Return [x, y] of the center of cell containing provided text 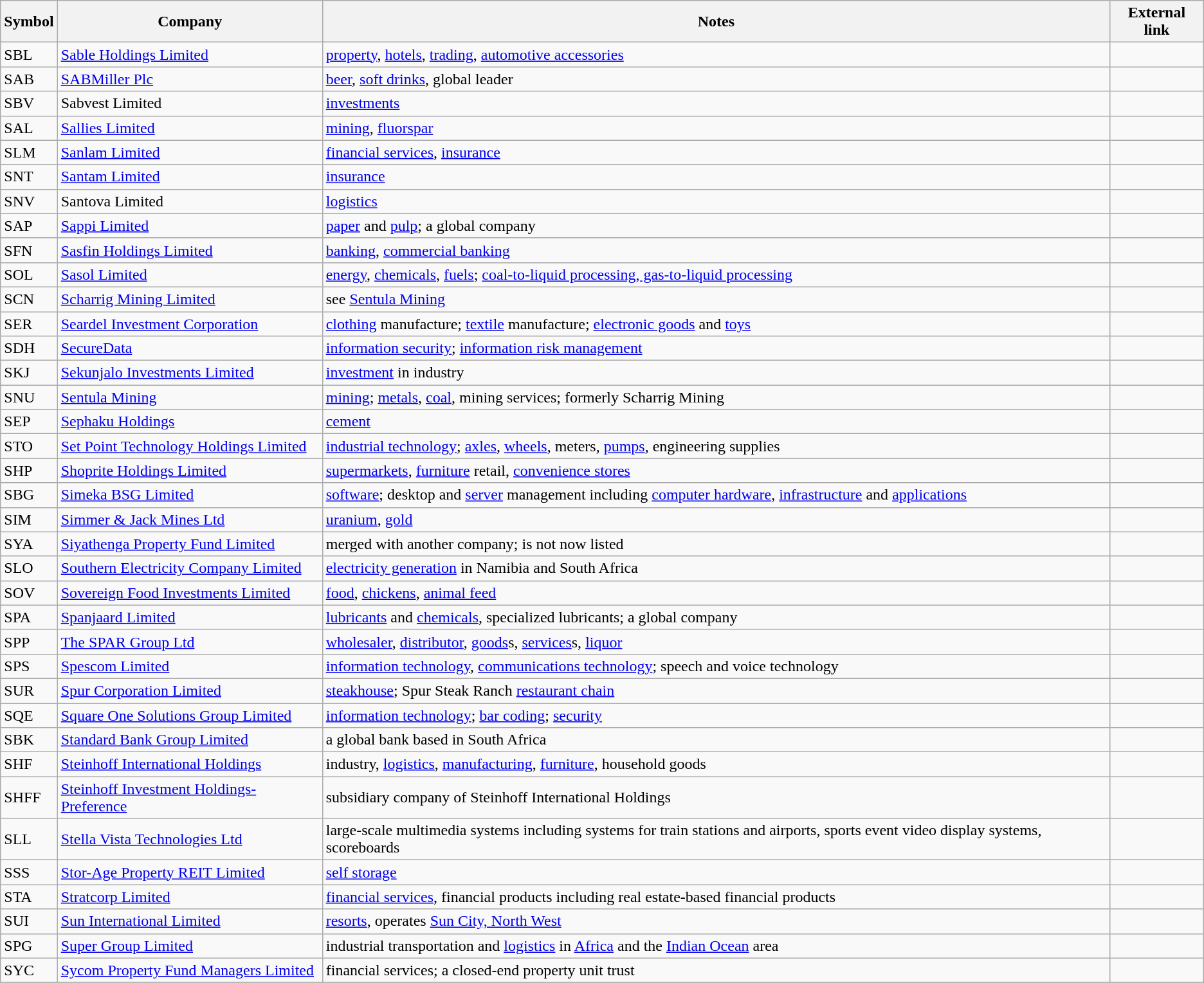
banking, commercial banking [716, 250]
SKJ [29, 373]
software; desktop and server management including computer hardware, infrastructure and applications [716, 495]
insurance [716, 177]
SecureData [190, 348]
SSS [29, 872]
STA [29, 897]
resorts, operates Sun City, North West [716, 921]
STO [29, 446]
Sabvest Limited [190, 104]
Steinhoff Investment Holdings-Preference [190, 797]
electricity generation in Namibia and South Africa [716, 568]
Santova Limited [190, 201]
Spur Corporation Limited [190, 690]
Super Group Limited [190, 946]
SQE [29, 716]
Simeka BSG Limited [190, 495]
energy, chemicals, fuels; coal-to-liquid processing, gas-to-liquid processing [716, 275]
logistics [716, 201]
clothing manufacture; textile manufacture; electronic goods and toys [716, 323]
financial services, financial products including real estate-based financial products [716, 897]
uranium, gold [716, 519]
Sephaku Holdings [190, 422]
SBG [29, 495]
Sasol Limited [190, 275]
SAL [29, 128]
SNV [29, 201]
self storage [716, 872]
Sentula Mining [190, 397]
Sovereign Food Investments Limited [190, 593]
information technology, communications technology; speech and voice technology [716, 666]
Stratcorp Limited [190, 897]
SLL [29, 840]
paper and pulp; a global company [716, 226]
steakhouse; Spur Steak Ranch restaurant chain [716, 690]
SDH [29, 348]
Simmer & Jack Mines Ltd [190, 519]
The SPAR Group Ltd [190, 642]
subsidiary company of Steinhoff International Holdings [716, 797]
property, hotels, trading, automotive accessories [716, 55]
Southern Electricity Company Limited [190, 568]
SUI [29, 921]
SHP [29, 471]
Spescom Limited [190, 666]
Set Point Technology Holdings Limited [190, 446]
investment in industry [716, 373]
SBV [29, 104]
Sallies Limited [190, 128]
industry, logistics, manufacturing, furniture, household goods [716, 764]
lubricants and chemicals, specialized lubricants; a global company [716, 617]
large-scale multimedia systems including systems for train stations and airports, sports event video display systems, scoreboards [716, 840]
SFN [29, 250]
SLM [29, 152]
SHF [29, 764]
supermarkets, furniture retail, convenience stores [716, 471]
financial services; a closed-end property unit trust [716, 970]
SOL [29, 275]
see Sentula Mining [716, 299]
SNT [29, 177]
investments [716, 104]
merged with another company; is not now listed [716, 544]
Scharrig Mining Limited [190, 299]
SAB [29, 79]
SER [29, 323]
SYA [29, 544]
information technology; bar coding; security [716, 716]
SBL [29, 55]
SEP [29, 422]
Seardel Investment Corporation [190, 323]
cement [716, 422]
Steinhoff International Holdings [190, 764]
SBK [29, 740]
Siyathenga Property Fund Limited [190, 544]
Stella Vista Technologies Ltd [190, 840]
information security; information risk management [716, 348]
SNU [29, 397]
SOV [29, 593]
Company [190, 22]
Standard Bank Group Limited [190, 740]
Sappi Limited [190, 226]
Sycom Property Fund Managers Limited [190, 970]
SABMiller Plc [190, 79]
industrial technology; axles, wheels, meters, pumps, engineering supplies [716, 446]
SUR [29, 690]
SCN [29, 299]
Shoprite Holdings Limited [190, 471]
food, chickens, animal feed [716, 593]
SYC [29, 970]
Notes [716, 22]
mining; metals, coal, mining services; formerly Scharrig Mining [716, 397]
SPP [29, 642]
a global bank based in South Africa [716, 740]
SPG [29, 946]
Sanlam Limited [190, 152]
Symbol [29, 22]
industrial transportation and logistics in Africa and the Indian Ocean area [716, 946]
SPA [29, 617]
wholesaler, distributor, goodss, servicess, liquor [716, 642]
Sun International Limited [190, 921]
SLO [29, 568]
Sable Holdings Limited [190, 55]
SHFF [29, 797]
Santam Limited [190, 177]
financial services, insurance [716, 152]
Sekunjalo Investments Limited [190, 373]
Square One Solutions Group Limited [190, 716]
External link [1157, 22]
Spanjaard Limited [190, 617]
SIM [29, 519]
Stor-Age Property REIT Limited [190, 872]
SAP [29, 226]
Sasfin Holdings Limited [190, 250]
SPS [29, 666]
beer, soft drinks, global leader [716, 79]
mining, fluorspar [716, 128]
